Identify which cell holds the provided text, then report its (x, y) central coordinate. 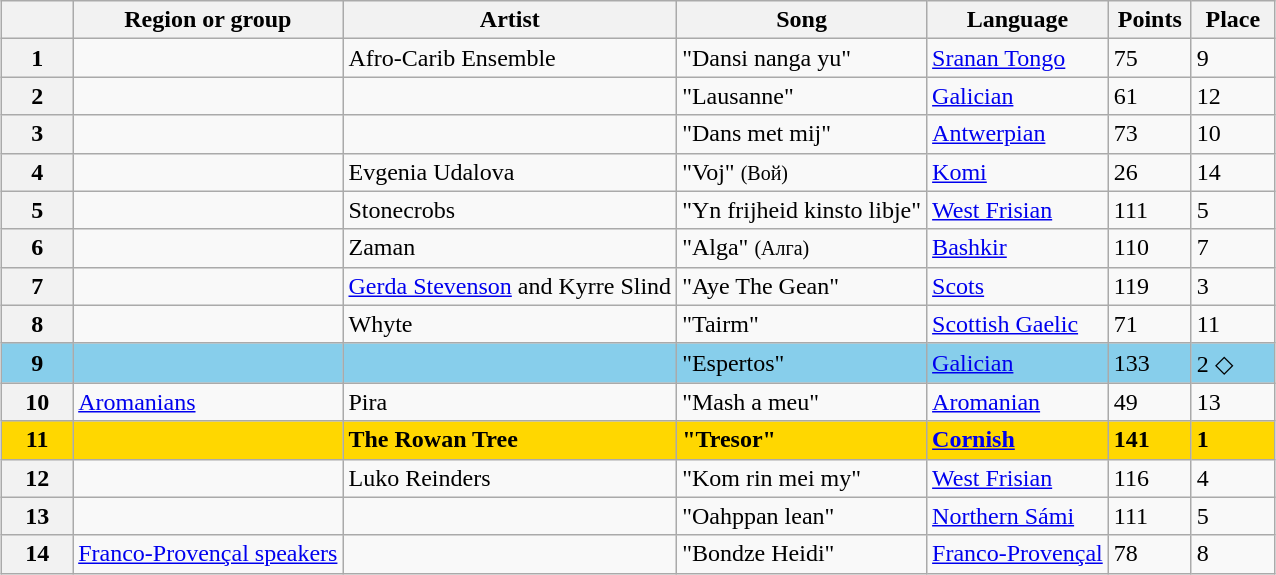
Scottish Gaelic (1018, 324)
"Dansi nanga yu" (802, 58)
"Tresor" (802, 440)
Franco-Provençal (1018, 554)
"Aye The Gean" (802, 286)
49 (1150, 402)
71 (1150, 324)
Zaman (510, 248)
78 (1150, 554)
"Oahppan lean" (802, 516)
Evgenia Udalova (510, 172)
Place (1232, 20)
"Alga" (Алга) (802, 248)
Cornish (1018, 440)
"Bondze Heidi" (802, 554)
Points (1150, 20)
2 (38, 96)
Gerda Stevenson and Kyrre Slind (510, 286)
Whyte (510, 324)
Sranan Tongo (1018, 58)
6 (38, 248)
133 (1150, 363)
Language (1018, 20)
"Tairm" (802, 324)
Northern Sámi (1018, 516)
Aromanian (1018, 402)
Region or group (208, 20)
Afro-Carib Ensemble (510, 58)
61 (1150, 96)
The Rowan Tree (510, 440)
Komi (1018, 172)
"Mash a meu" (802, 402)
119 (1150, 286)
Antwerpian (1018, 134)
"Kom rin mei my" (802, 478)
Bashkir (1018, 248)
Scots (1018, 286)
141 (1150, 440)
Song (802, 20)
"Lausanne" (802, 96)
2 ◇ (1232, 363)
26 (1150, 172)
Luko Reinders (510, 478)
110 (1150, 248)
Artist (510, 20)
"Dans met mij" (802, 134)
Franco-Provençal speakers (208, 554)
Stonecrobs (510, 210)
116 (1150, 478)
"Voj" (Вой) (802, 172)
73 (1150, 134)
75 (1150, 58)
"Yn frijheid kinsto libje" (802, 210)
"Espertos" (802, 363)
Pira (510, 402)
Aromanians (208, 402)
